Detect which cell encompasses the target text, then output its (x, y) center coordinate. 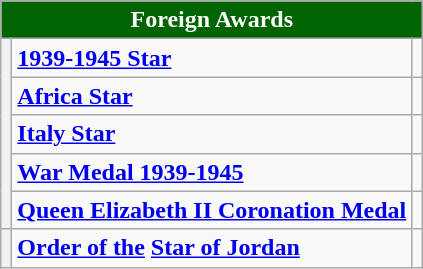
Order of the Star of Jordan (212, 248)
1939-1945 Star (212, 58)
Africa Star (212, 96)
War Medal 1939-1945 (212, 172)
Italy Star (212, 134)
Foreign Awards (212, 20)
Queen Elizabeth II Coronation Medal (212, 210)
